Provide the (X, Y) coordinate of the cell's center where the given text is located.  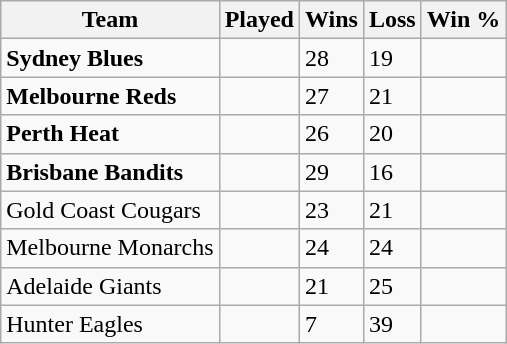
26 (331, 134)
27 (331, 96)
Hunter Eagles (110, 324)
25 (392, 286)
39 (392, 324)
16 (392, 172)
28 (331, 58)
Team (110, 20)
Melbourne Monarchs (110, 248)
Sydney Blues (110, 58)
19 (392, 58)
23 (331, 210)
Adelaide Giants (110, 286)
Wins (331, 20)
Win % (464, 20)
Played (259, 20)
Melbourne Reds (110, 96)
Perth Heat (110, 134)
Brisbane Bandits (110, 172)
20 (392, 134)
7 (331, 324)
Gold Coast Cougars (110, 210)
Loss (392, 20)
29 (331, 172)
